Determine the (x, y) coordinate at the center of the cell enclosing the given text.  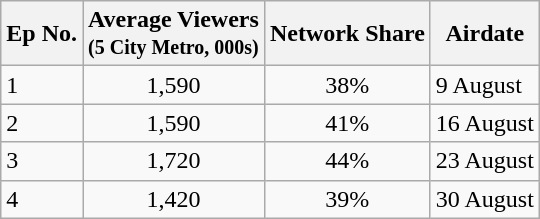
16 August (484, 123)
2 (42, 123)
41% (347, 123)
Network Share (347, 34)
44% (347, 161)
30 August (484, 199)
1 (42, 85)
Airdate (484, 34)
39% (347, 199)
Ep No. (42, 34)
1,420 (173, 199)
3 (42, 161)
9 August (484, 85)
Average Viewers(5 City Metro, 000s) (173, 34)
23 August (484, 161)
4 (42, 199)
1,720 (173, 161)
38% (347, 85)
